Search for the cell housing the specified text and yield its [x, y] center coordinate. 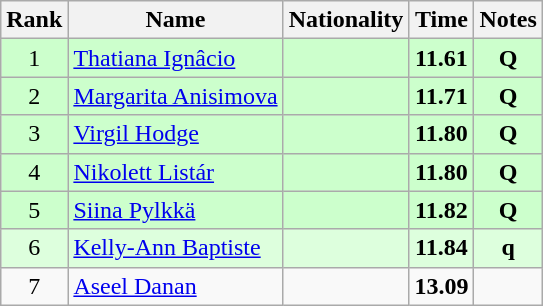
Nationality [346, 20]
Nikolett Listár [176, 172]
1 [34, 58]
11.71 [442, 96]
5 [34, 210]
Virgil Hodge [176, 134]
Siina Pylkkä [176, 210]
Name [176, 20]
11.61 [442, 58]
4 [34, 172]
2 [34, 96]
6 [34, 248]
Time [442, 20]
Margarita Anisimova [176, 96]
Thatiana Ignâcio [176, 58]
7 [34, 286]
Rank [34, 20]
Notes [508, 20]
Kelly-Ann Baptiste [176, 248]
q [508, 248]
13.09 [442, 286]
11.84 [442, 248]
11.82 [442, 210]
Aseel Danan [176, 286]
3 [34, 134]
